Return (x, y) of the center of cell containing provided text 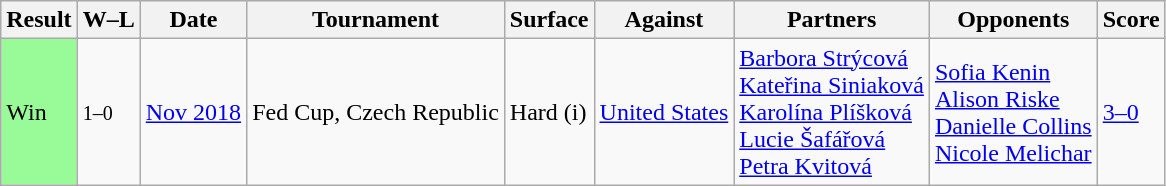
Tournament (376, 20)
Score (1131, 20)
Partners (832, 20)
Sofia KeninAlison RiskeDanielle CollinsNicole Melichar (1013, 112)
3–0 (1131, 112)
Opponents (1013, 20)
W–L (108, 20)
1–0 (108, 112)
United States (664, 112)
Against (664, 20)
Barbora StrýcováKateřina SiniakováKarolína PlíškováLucie ŠafářováPetra Kvitová (832, 112)
Result (39, 20)
Date (193, 20)
Hard (i) (549, 112)
Fed Cup, Czech Republic (376, 112)
Win (39, 112)
Nov 2018 (193, 112)
Surface (549, 20)
